Capture the cell that displays the provided text and extract its (X, Y) central coordinate. 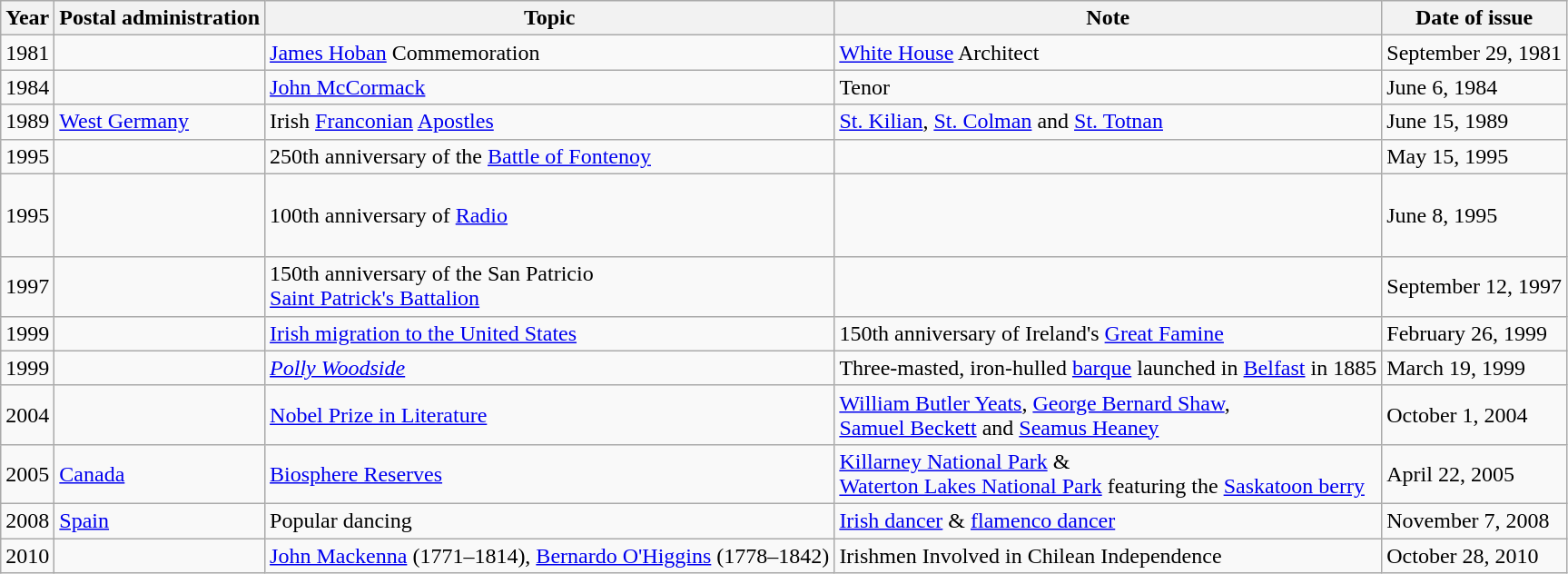
June 15, 1989 (1474, 122)
St. Kilian, St. Colman and St. Totnan (1108, 122)
Canada (160, 474)
Irishmen Involved in Chilean Independence (1108, 555)
June 8, 1995 (1474, 215)
2004 (27, 414)
Killarney National Park & Waterton Lakes National Park featuring the Saskatoon berry (1108, 474)
1989 (27, 122)
John McCormack (550, 87)
September 12, 1997 (1474, 287)
Nobel Prize in Literature (550, 414)
May 15, 1995 (1474, 156)
Date of issue (1474, 18)
February 26, 1999 (1474, 333)
1997 (27, 287)
Irish dancer & flamenco dancer (1108, 520)
September 29, 1981 (1474, 53)
Three-masted, iron-hulled barque launched in Belfast in 1885 (1108, 368)
2010 (27, 555)
100th anniversary of Radio (550, 215)
Popular dancing (550, 520)
November 7, 2008 (1474, 520)
October 28, 2010 (1474, 555)
1981 (27, 53)
1984 (27, 87)
Irish Franconian Apostles (550, 122)
Polly Woodside (550, 368)
White House Architect (1108, 53)
Postal administration (160, 18)
John Mackenna (1771–1814), Bernardo O'Higgins (1778–1842) (550, 555)
Spain (160, 520)
150th anniversary of the San Patricio Saint Patrick's Battalion (550, 287)
March 19, 1999 (1474, 368)
Topic (550, 18)
250th anniversary of the Battle of Fontenoy (550, 156)
April 22, 2005 (1474, 474)
Tenor (1108, 87)
Biosphere Reserves (550, 474)
October 1, 2004 (1474, 414)
June 6, 1984 (1474, 87)
James Hoban Commemoration (550, 53)
150th anniversary of Ireland's Great Famine (1108, 333)
Irish migration to the United States (550, 333)
Year (27, 18)
West Germany (160, 122)
William Butler Yeats, George Bernard Shaw, Samuel Beckett and Seamus Heaney (1108, 414)
Note (1108, 18)
2008 (27, 520)
2005 (27, 474)
